Scan for the cell matching the given text and deliver its [x, y] coordinate at center. 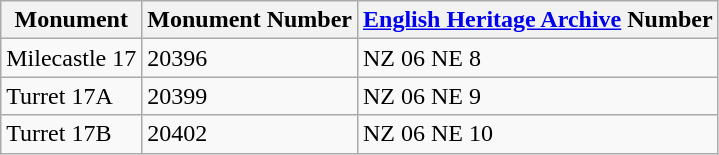
English Heritage Archive Number [538, 20]
Turret 17B [72, 134]
Monument [72, 20]
Turret 17A [72, 96]
Monument Number [250, 20]
Milecastle 17 [72, 58]
NZ 06 NE 9 [538, 96]
NZ 06 NE 8 [538, 58]
NZ 06 NE 10 [538, 134]
20399 [250, 96]
20402 [250, 134]
20396 [250, 58]
